Capture the cell that displays the provided text and extract its (x, y) central coordinate. 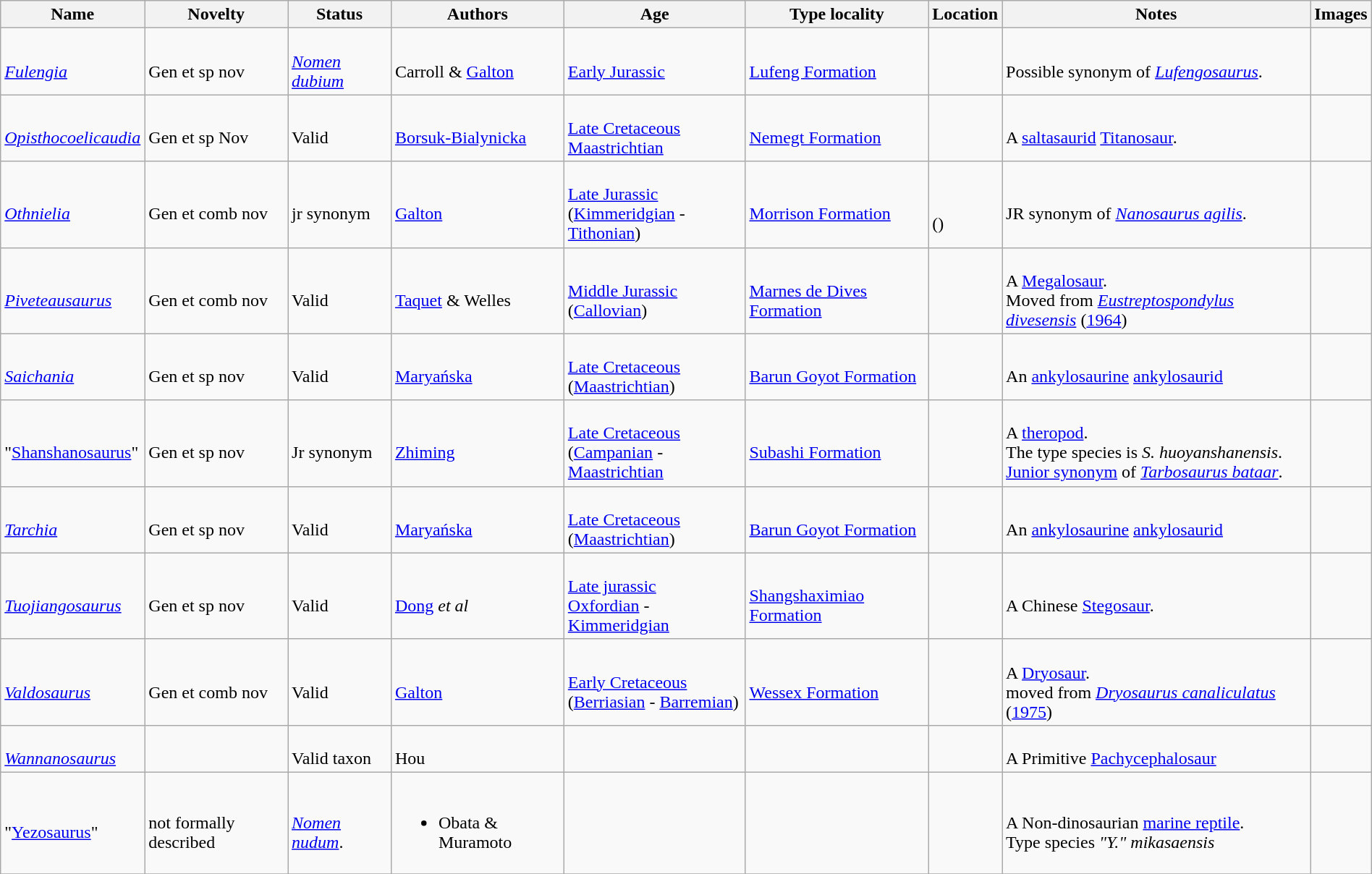
Taquet & Welles (478, 291)
Saichania (72, 367)
Early Jurassic (654, 61)
Shangshaximiao Formation (837, 596)
"Shanshanosaurus" (72, 443)
Zhiming (478, 443)
Type locality (837, 14)
A Primitive Pachycephalosaur (1156, 748)
A Non-dinosaurian marine reptile.Type species "Y." mikasaensis (1156, 823)
Obata & Muramoto (478, 823)
Late CretaceousMaastrichtian (654, 128)
Novelty (216, 14)
A Chinese Stegosaur. (1156, 596)
Late Cretaceous(Campanian - Maastrichtian (654, 443)
Location (965, 14)
A Megalosaur. Moved from Eustreptospondylus divesensis (1964) (1156, 291)
Othnielia (72, 204)
Piveteausaurus (72, 291)
() (965, 204)
Valid taxon (340, 748)
Nemegt Formation (837, 128)
Age (654, 14)
Notes (1156, 14)
Late jurassicOxfordian - Kimmeridgian (654, 596)
Opisthocoelicaudia (72, 128)
A Dryosaur.moved from Dryosaurus canaliculatus (1975) (1156, 682)
Images (1341, 14)
Tuojiangosaurus (72, 596)
Valdosaurus (72, 682)
Nomen dubium (340, 61)
Carroll & Galton (478, 61)
Possible synonym of Lufengosaurus. (1156, 61)
Middle Jurassic (Callovian) (654, 291)
Fulengia (72, 61)
Status (340, 14)
jr synonym (340, 204)
Early Cretaceous(Berriasian - Barremian) (654, 682)
A theropod.The type species is S. huoyanshanensis.Junior synonym of Tarbosaurus bataar. (1156, 443)
Wannanosaurus (72, 748)
"Yezosaurus" (72, 823)
Borsuk-Bialynicka (478, 128)
Gen et sp Nov (216, 128)
Hou (478, 748)
Subashi Formation (837, 443)
A saltasaurid Titanosaur. (1156, 128)
Dong et al (478, 596)
Name (72, 14)
Nomen nudum. (340, 823)
Lufeng Formation (837, 61)
Late Jurassic (Kimmeridgian - Tithonian) (654, 204)
JR synonym of Nanosaurus agilis. (1156, 204)
Tarchia (72, 519)
Marnes de Dives Formation (837, 291)
not formally described (216, 823)
Authors (478, 14)
Jr synonym (340, 443)
Wessex Formation (837, 682)
Morrison Formation (837, 204)
